Search for the cell housing the specified text and yield its (X, Y) center coordinate. 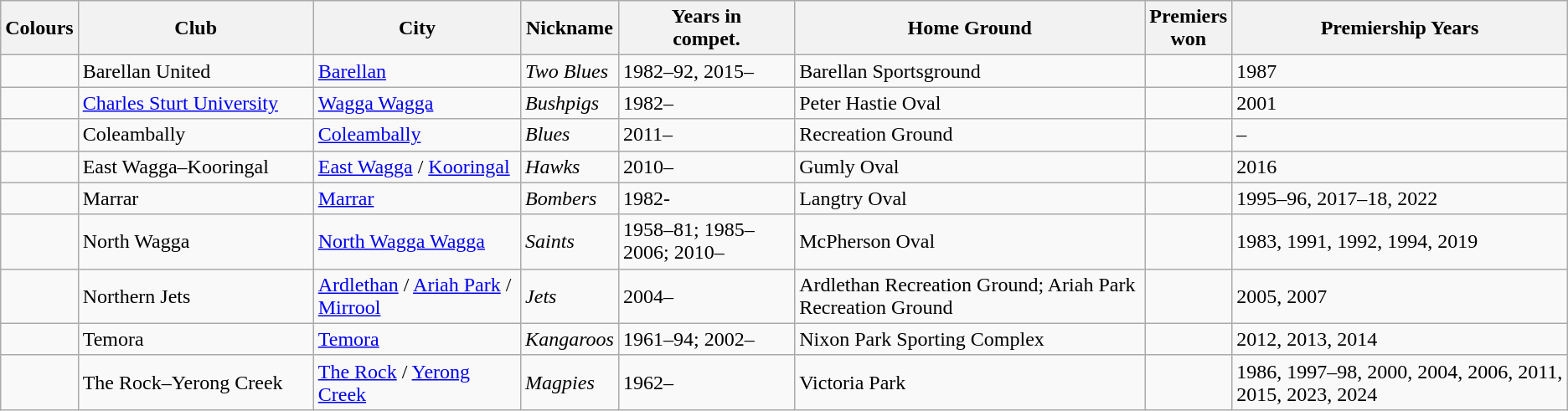
1987 (1400, 71)
Saints (570, 241)
Premiership Years (1400, 28)
Nickname (570, 28)
1986, 1997–98, 2000, 2004, 2006, 2011, 2015, 2023, 2024 (1400, 382)
Nixon Park Sporting Complex (970, 339)
Club (196, 28)
Blues (570, 135)
Ardlethan Recreation Ground; Ariah Park Recreation Ground (970, 296)
Barellan (417, 71)
North Wagga (196, 241)
Peter Hastie Oval (970, 103)
1995–96, 2017–18, 2022 (1400, 198)
2012, 2013, 2014 (1400, 339)
Years in compet. (706, 28)
2004– (706, 296)
Ardlethan / Ariah Park / Mirrool (417, 296)
Wagga Wagga (417, 103)
– (1400, 135)
2016 (1400, 167)
Recreation Ground (970, 135)
McPherson Oval (970, 241)
Kangaroos (570, 339)
The Rock / Yerong Creek (417, 382)
Charles Sturt University (196, 103)
1962– (706, 382)
Home Ground (970, 28)
Bushpigs (570, 103)
2001 (1400, 103)
North Wagga Wagga (417, 241)
1983, 1991, 1992, 1994, 2019 (1400, 241)
Bombers (570, 198)
Barellan United (196, 71)
Two Blues (570, 71)
Hawks (570, 167)
Barellan Sportsground (970, 71)
1982- (706, 198)
1982– (706, 103)
The Rock–Yerong Creek (196, 382)
Victoria Park (970, 382)
1958–81; 1985–2006; 2010– (706, 241)
1961–94; 2002– (706, 339)
2005, 2007 (1400, 296)
Magpies (570, 382)
Jets (570, 296)
Northern Jets (196, 296)
Premierswon (1189, 28)
East Wagga / Kooringal (417, 167)
City (417, 28)
Colours (39, 28)
2011– (706, 135)
Gumly Oval (970, 167)
1982–92, 2015– (706, 71)
Langtry Oval (970, 198)
East Wagga–Kooringal (196, 167)
2010– (706, 167)
